Scan for the cell matching the given text and deliver its (X, Y) coordinate at center. 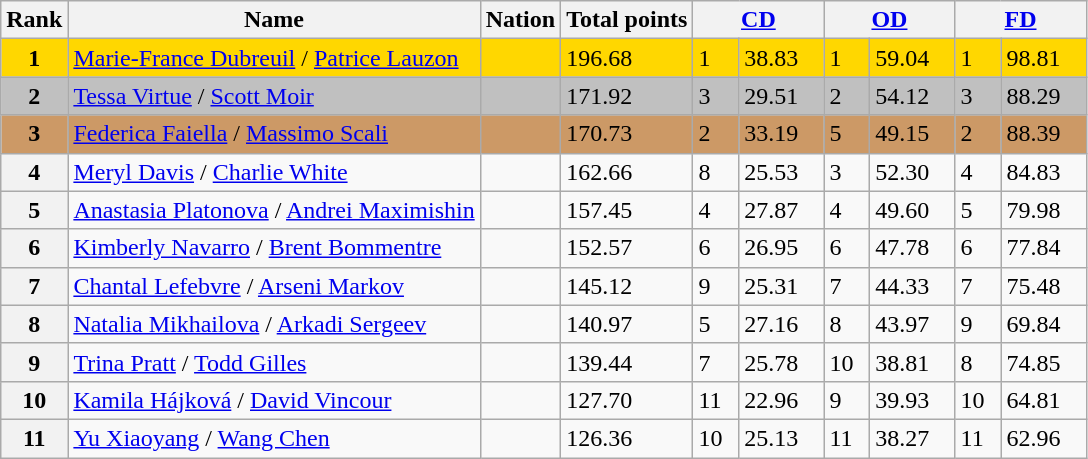
Federica Faiella / Massimo Scali (274, 134)
26.95 (782, 248)
49.15 (912, 134)
Name (274, 20)
171.92 (627, 96)
84.83 (1044, 172)
Natalia Mikhailova / Arkadi Sergeev (274, 324)
39.93 (912, 400)
52.30 (912, 172)
127.70 (627, 400)
Total points (627, 20)
140.97 (627, 324)
44.33 (912, 286)
88.29 (1044, 96)
75.48 (1044, 286)
38.81 (912, 362)
Tessa Virtue / Scott Moir (274, 96)
49.60 (912, 210)
Trina Pratt / Todd Gilles (274, 362)
Nation (520, 20)
79.98 (1044, 210)
38.27 (912, 438)
157.45 (627, 210)
FD (1020, 20)
CD (758, 20)
88.39 (1044, 134)
Chantal Lefebvre / Arseni Markov (274, 286)
25.13 (782, 438)
Meryl Davis / Charlie White (274, 172)
162.66 (627, 172)
27.16 (782, 324)
196.68 (627, 58)
Rank (34, 20)
47.78 (912, 248)
59.04 (912, 58)
Kimberly Navarro / Brent Bommentre (274, 248)
Kamila Hájková / David Vincour (274, 400)
25.31 (782, 286)
29.51 (782, 96)
Anastasia Platonova / Andrei Maximishin (274, 210)
Yu Xiaoyang / Wang Chen (274, 438)
54.12 (912, 96)
27.87 (782, 210)
Marie-France Dubreuil / Patrice Lauzon (274, 58)
170.73 (627, 134)
25.78 (782, 362)
139.44 (627, 362)
69.84 (1044, 324)
43.97 (912, 324)
22.96 (782, 400)
64.81 (1044, 400)
152.57 (627, 248)
OD (890, 20)
98.81 (1044, 58)
126.36 (627, 438)
38.83 (782, 58)
62.96 (1044, 438)
33.19 (782, 134)
77.84 (1044, 248)
74.85 (1044, 362)
25.53 (782, 172)
145.12 (627, 286)
